Provide the (x, y) coordinate of the cell's center where the given text is located.  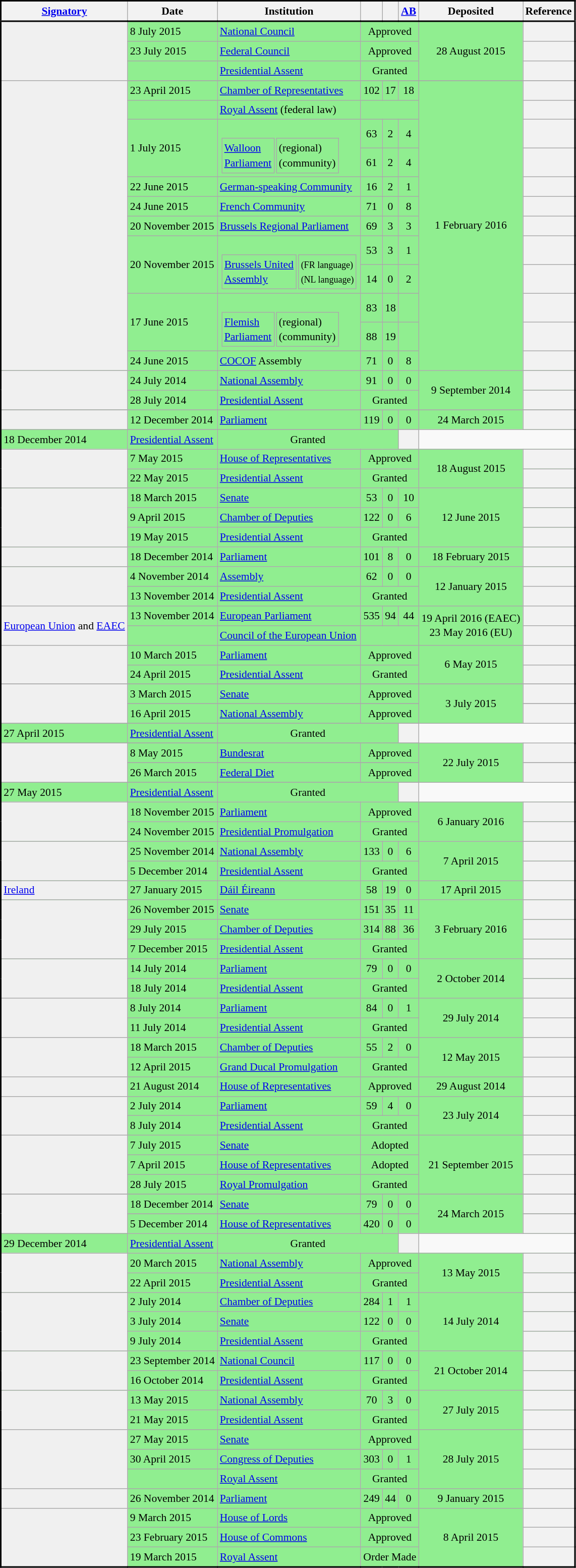
Ireland (65, 890)
28 August 2015 (471, 50)
9 July 2014 (172, 1341)
117 (371, 1362)
1 February 2016 (471, 226)
Federal Council (289, 51)
119 (371, 420)
House of Lords (289, 1518)
Presidential Promulgation (289, 832)
10 March 2015 (172, 655)
22 May 2015 (172, 478)
303 (371, 1459)
7 July 2015 (172, 1146)
36 (409, 930)
9 March 2015 (172, 1518)
30 April 2015 (172, 1459)
84 (371, 1008)
3 March 2015 (172, 694)
29 July 2015 (172, 930)
23 July 2014 (471, 1116)
Royal Assent (federal law) (289, 110)
26 November 2015 (172, 910)
19 March 2015 (172, 1557)
17 June 2015 (172, 322)
29 July 2014 (471, 1018)
Reference (549, 11)
House of Commons (289, 1537)
COCOF Assembly (289, 361)
91 (371, 381)
420 (371, 1224)
3 February 2016 (471, 930)
Grand Ducal Promulgation (289, 1067)
151 (371, 910)
11 (409, 910)
314 (371, 930)
12 April 2015 (172, 1067)
83 (371, 308)
3 July 2014 (172, 1322)
19 May 2015 (172, 537)
WalloonParliament (regional)(community) (289, 148)
61 (371, 163)
2 October 2014 (471, 979)
27 January 2015 (172, 890)
16 October 2014 (172, 1381)
12 December 2014 (172, 420)
6 May 2015 (471, 665)
26 March 2015 (172, 773)
7 May 2015 (172, 459)
Signatory (65, 11)
94 (390, 616)
Date (172, 11)
Institution (289, 11)
9 September 2014 (471, 391)
7 December 2015 (172, 950)
1 July 2015 (172, 148)
French Community (289, 207)
102 (371, 91)
Deposited (471, 11)
249 (371, 1499)
70 (371, 1400)
(FR language)(NL language) (327, 273)
63 (371, 134)
24 July 2014 (172, 381)
14 (371, 280)
27 July 2015 (471, 1410)
3 July 2015 (471, 704)
535 (371, 616)
22 June 2015 (172, 187)
11 July 2014 (172, 1028)
9 April 2015 (172, 518)
8 July 2015 (172, 31)
62 (371, 576)
Assembly (289, 576)
Bundesrat (289, 753)
101 (371, 557)
20 March 2015 (172, 1263)
26 November 2014 (172, 1499)
WalloonParliament (248, 155)
58 (371, 890)
9 January 2015 (471, 1499)
12 January 2015 (471, 586)
59 (371, 1106)
8 April 2015 (471, 1537)
69 (371, 226)
284 (371, 1302)
133 (371, 851)
22 April 2015 (172, 1283)
24 November 2015 (172, 832)
Order Made (389, 1557)
12 June 2015 (471, 518)
European Parliament (289, 616)
10 (409, 499)
17 (390, 91)
Royal Promulgation (289, 1185)
18 August 2015 (471, 469)
Dáil Éireann (289, 890)
Congress of Deputies (289, 1459)
Federal Diet (289, 773)
18 February 2015 (471, 557)
Council of the European Union (289, 636)
Brussels UnitedAssembly (FR language)(NL language) (289, 265)
29 August 2014 (471, 1087)
FlemishParliament (248, 330)
35 (390, 910)
4 November 2014 (172, 576)
55 (371, 1048)
19 April 2016 (EAEC)23 May 2016 (EU) (471, 626)
12 May 2015 (471, 1057)
8 May 2015 (172, 753)
27 April 2015 (65, 734)
German-speaking Community (289, 187)
European Union and EAEC (65, 626)
21 September 2015 (471, 1165)
22 July 2015 (471, 763)
Brussels Regional Parliament (289, 226)
16 (371, 187)
21 May 2015 (172, 1420)
18 November 2015 (172, 813)
FlemishParliament (regional)(community) (289, 322)
21 August 2014 (172, 1087)
Chamber of Representatives (289, 91)
24 April 2015 (172, 674)
25 November 2014 (172, 851)
6 January 2016 (471, 822)
28 July 2014 (172, 400)
23 April 2015 (172, 91)
AB (409, 11)
17 April 2015 (471, 890)
16 April 2015 (172, 714)
23 February 2015 (172, 1537)
29 December 2014 (65, 1243)
21 October 2014 (471, 1371)
23 July 2015 (172, 51)
Brussels UnitedAssembly (259, 273)
18 July 2014 (172, 988)
23 September 2014 (172, 1362)
